Output the (X, Y) coordinate of the center of the cell containing the given text.  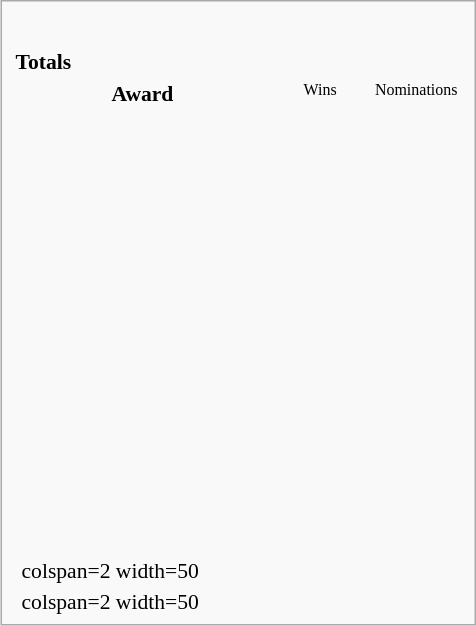
Totals (238, 62)
Nominations (416, 93)
Wins (320, 93)
Totals Award Wins Nominations (239, 286)
Award (142, 93)
